Output the [X, Y] coordinate of the center of the cell containing the given text.  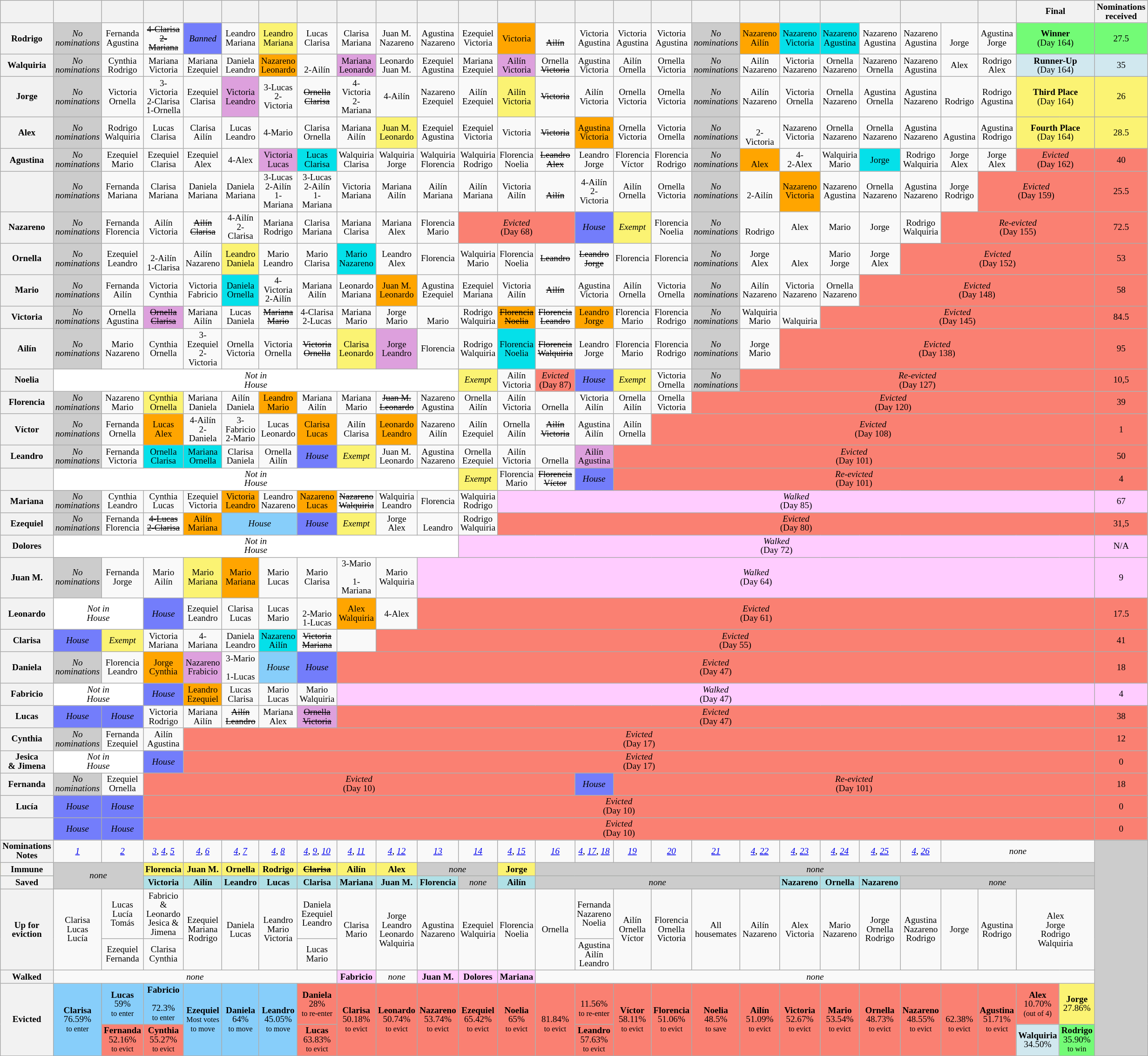
LucasDaniela [240, 317]
AgustinaAilín [594, 430]
CynthiaLucas [164, 501]
FernandaEzequiel [122, 739]
MarianaOrnella [203, 457]
Leandro45.05%to move [278, 1019]
MarianaVictoria [164, 65]
FlorenciaOrnellaVictoria [671, 929]
Evicted(Day 87) [555, 380]
AilínLeandro [240, 717]
Florencia51.06%to evict [671, 1019]
58 [1121, 290]
72.5 [1121, 228]
LucasLeonardo [278, 430]
Evicted(Day 148) [977, 290]
2-Victoria [760, 133]
Evicted(Day 145) [958, 317]
Jorge27.86% [1077, 1003]
LucasLeandro [240, 133]
Victoria52.67%to evict [800, 1019]
AilínOrnellaVíctor [632, 929]
Daniela28%to re-enter [317, 1003]
4-Lucas2-Clarisa [164, 524]
Runner-Up(Day 164) [1056, 65]
VictoriaCynthia [164, 290]
4, 17, 18 [594, 851]
41 [1121, 640]
OrnellaEzequiel [478, 457]
Rodrigo35.90%to win [1077, 1040]
4, 26 [921, 851]
NazarenoEzequiel [438, 97]
4, 9, 10 [317, 851]
NazarenoMario [122, 403]
JorgeLeandroLeonardoWalquiria [397, 929]
26 [1121, 97]
25.5 [1121, 191]
LeandroDaniela [240, 259]
Walquiria34.50% [1038, 1040]
4-Ailín2-Daniela [203, 430]
Re-evicted(Day 155) [1018, 228]
Ezequiel [27, 524]
Agustina51.71%to evict [997, 1019]
Evicted(Day 152) [998, 259]
Ezequiel65.42%to evict [478, 1019]
21 [716, 851]
LeandroEzequiel [203, 694]
Noelia [27, 380]
3-Mario1-Mariana [356, 577]
Evicted(Day 61) [756, 613]
AgustinaNazarenoRodrigo [921, 929]
Fernanda52.16%to evict [122, 1040]
CynthiaLeandro [122, 501]
FlorenciaWalquiria [555, 349]
4-Ailín2-Clarisa [240, 228]
Mario53.54%to evict [840, 1019]
19 [632, 851]
MarianaDaniela [203, 403]
ClarisaLucasLucía [77, 929]
RodrigoAlex [997, 65]
MarianaLeonardo [356, 65]
Walked (Day 72) [777, 546]
FernandaAilín [122, 290]
AilínDaniela [240, 403]
Ornella48.73%to evict [880, 1019]
WalquiriaJorge [397, 160]
14 [478, 851]
31,5 [1121, 524]
FernandaNazarenoNoelia [594, 914]
Leonardo50.74%to evict [397, 1019]
Evicted(Day 159) [1036, 191]
Walked (Day 64) [756, 577]
Víctor58.11%to evict [632, 1019]
4-Ailín2-Victoria [594, 191]
Up for eviction [27, 929]
2-Mario1-Lucas [317, 613]
EzequielOrnella [122, 784]
ClarisaCynthia [164, 955]
LeonardoLeandro [397, 430]
LeandroMarioVictoria [278, 929]
4, 7 [240, 851]
ClarisaAilín [203, 133]
4-2-Alex [800, 160]
RodrigoAgustina [997, 97]
Lucas63.83%to evict [317, 1040]
Winner(Day 164) [1056, 39]
DanielaEzequielLeandro [317, 914]
WalquiriaFlorencia [438, 160]
Lucas59%to enter [122, 1003]
EzequielMost votesto move [203, 1019]
Evicted(Day 120) [893, 403]
4, 11 [356, 851]
Leonardo [27, 613]
LucasAlex [164, 430]
35 [1121, 65]
JorgeLeandro [397, 349]
Re-evicted(Day 127) [918, 380]
MarianaClarisa [356, 228]
AlexJorgeRodrigoWalquiria [1056, 929]
Walked [27, 977]
WalquiriaLeandro [397, 501]
4-Clarisa2-Lucas [317, 317]
DanielaLucas [240, 929]
Evicted(Day 80) [796, 524]
Fabricio72.3%to enter [164, 1003]
CynthiaRodrigo [122, 65]
Alex10.70%(out of 4) [1038, 1003]
Fernanda [27, 784]
4, 23 [800, 851]
NazarenoLeonardo [278, 65]
AgustinaEzequiel [438, 290]
JorgeRodrigo [959, 191]
Juan M.Nazareno [397, 39]
4-Mariana [203, 640]
MarioLeandro [278, 259]
20 [671, 851]
Allhousemates [716, 929]
MarioAilín [164, 577]
JorgeCynthia [164, 667]
ClarisaDaniela [240, 457]
Evicted(Day 68) [516, 228]
3-Victoria2-Clarisa1-Ornella [164, 97]
4-Clarisa2-Mariana [164, 39]
Nominationsreceived [1121, 12]
4, 22 [760, 851]
Evicted(Day 55) [736, 640]
38 [1121, 717]
Evicted(Day 138) [937, 349]
4-Mario [278, 133]
4, 25 [880, 851]
67 [1121, 501]
53 [1121, 259]
FernandaAgustina [122, 39]
WalquiriaClarisa [356, 160]
Final [1056, 12]
3-Lucas2-Victoria [278, 97]
Fourth Place(Day 164) [1056, 133]
Evicted(Day 101) [854, 457]
Nazareno53.74%to evict [438, 1019]
NazarenoFrabicio [203, 667]
VictoriaFabricio [203, 290]
11.56%to re-enter [594, 1003]
3-Mario1-Lucas [240, 667]
4, 24 [840, 851]
4-Victoria2-Mariana [356, 97]
ClarisaMario [356, 929]
EzequielMariana [478, 290]
10,5 [1121, 380]
17.5 [1121, 613]
Fabricio & LeonardoJesica & Jimena [164, 914]
Walked (Day 85) [796, 501]
EzequielMarianaRodrigo [203, 929]
4-Ailín [397, 97]
Jesica& Jimena [27, 761]
MarioJorge [840, 259]
Nominations Notes [27, 851]
LeonardoMariana [356, 290]
Cynthia55.27%to evict [164, 1040]
3-Ezequiel2-Victoria [203, 349]
Walked (Day 47) [716, 694]
VictoriaLucas [278, 160]
4, 6 [203, 851]
Daniela64%to move [240, 1019]
LeandroNazareno [278, 501]
4, 8 [278, 851]
LucasLucíaTomás [122, 914]
16 [555, 851]
Lucía [27, 807]
4-Victoria2-Ailín [278, 290]
Clarisa50.18%to evict [356, 1019]
MarianaRodrigo [278, 228]
Víctor [27, 430]
Noelia48.5%to save [716, 1019]
40 [1121, 160]
JorgeOrnellaRodrigo [880, 929]
2-Ailín1-Clarisa [164, 259]
FernandaMariana [122, 191]
Immune [27, 869]
EzequielMario [122, 160]
N/A [1121, 546]
2 [122, 851]
VictoriaRodrigo [164, 717]
Nazareno48.55%to evict [921, 1019]
FernandaJorge [122, 577]
Leandro57.63%to evict [594, 1040]
AgustinaAilínLeandro [594, 955]
Banned [203, 39]
62.38%to evict [959, 1019]
AlexWalquiria [356, 613]
Evicted(Day 162) [1056, 160]
4, 15 [517, 851]
EzequielAlex [203, 160]
ClarisaLeonardo [356, 349]
Ailín51.09%to evict [760, 1019]
12 [1121, 739]
3, 4, 5 [164, 851]
EzequielFernanda [122, 955]
EzequielWalquiria [478, 929]
LeandroMario [278, 403]
81.84%to evict [555, 1019]
ClarisaOrnella [317, 133]
LeonardoJuan M. [397, 65]
Cynthia [27, 739]
50 [1121, 457]
AlexVictoria [800, 929]
NazarenoLucas [317, 501]
FernandaVictoria [122, 457]
Third Place(Day 164) [1056, 97]
Evicted [27, 1019]
95 [1121, 349]
DanielaOrnella [240, 290]
Clarisa76.59%to enter [77, 1019]
4, 12 [397, 851]
FernandaOrnella [122, 430]
3-Fabricio2-Mario [240, 430]
Evicted(Day 108) [873, 430]
NazarenoOrnella [880, 65]
28.5 [1121, 133]
AgustinaJorge [997, 39]
27.5 [1121, 39]
Daniela [27, 667]
13 [438, 851]
Saved [27, 882]
9 [1121, 577]
84.5 [1121, 317]
OrnellaAgustina [122, 317]
39 [1121, 403]
AgustinaOrnella [880, 97]
NazarenoWalquiria [356, 501]
Noelia65%to evict [517, 1019]
